Return the (X, Y) coordinate for the center point of the cell that contains the specified text.  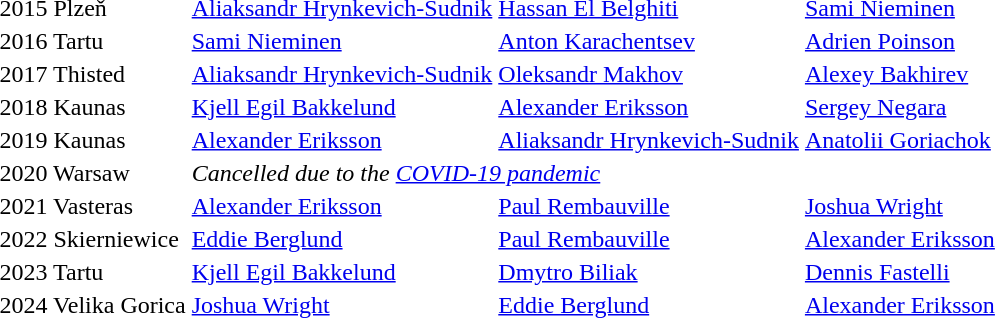
Oleksandr Makhov (649, 74)
Eddie Berglund (342, 239)
Anton Karachentsev (649, 41)
Dmytro Biliak (649, 272)
Sami Nieminen (342, 41)
